Identify which cell holds the provided text, then report its (x, y) central coordinate. 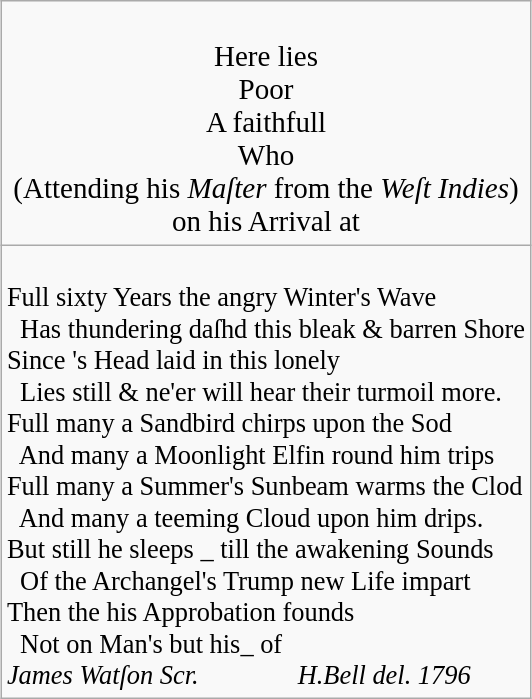
Here lies Poor A faithfull Who (Attending his Maſter from the Weſt Indies) on his Arrival at (266, 122)
